Find where the given text appears and provide that cell's center as (x, y) coordinate. 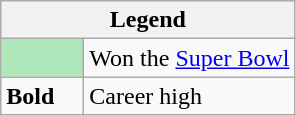
Legend (148, 20)
Won the Super Bowl (190, 58)
Career high (190, 96)
Bold (42, 96)
